From the cell containing the given text, extract its center point as [x, y] coordinate. 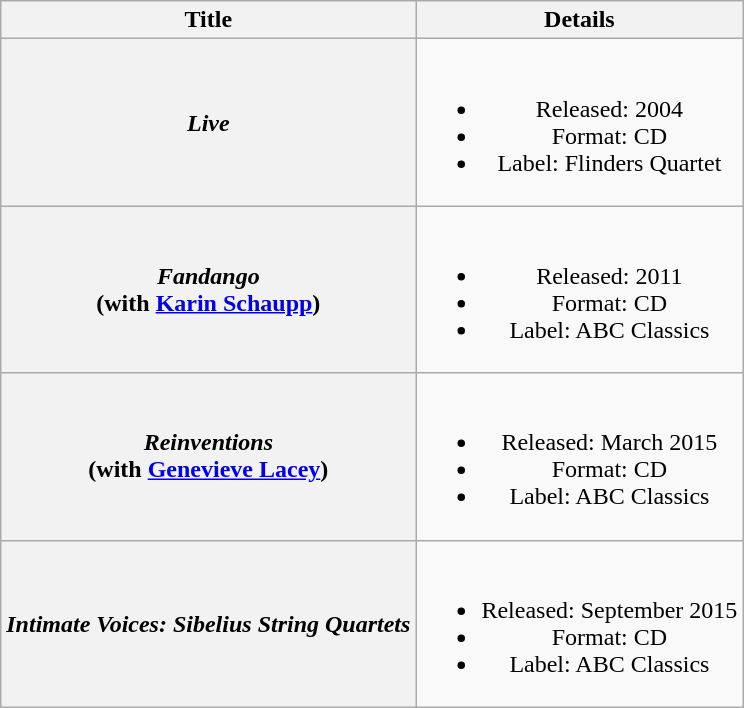
Released: 2011Format: CDLabel: ABC Classics [580, 290]
Released: March 2015Format: CDLabel: ABC Classics [580, 456]
Live [208, 122]
Title [208, 20]
Fandango (with Karin Schaupp) [208, 290]
Released: 2004Format: CDLabel: Flinders Quartet [580, 122]
Released: September 2015Format: CDLabel: ABC Classics [580, 624]
Reinventions (with Genevieve Lacey) [208, 456]
Intimate Voices: Sibelius String Quartets [208, 624]
Details [580, 20]
